Provide the (X, Y) coordinate of the cell's center where the given text is located.  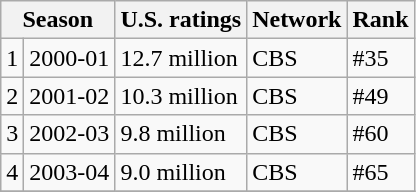
#65 (380, 172)
2 (12, 96)
Rank (380, 20)
1 (12, 58)
Season (58, 20)
2001-02 (70, 96)
#60 (380, 134)
U.S. ratings (181, 20)
2003-04 (70, 172)
9.0 million (181, 172)
3 (12, 134)
#49 (380, 96)
9.8 million (181, 134)
Network (297, 20)
2000-01 (70, 58)
12.7 million (181, 58)
#35 (380, 58)
4 (12, 172)
2002-03 (70, 134)
10.3 million (181, 96)
